Capture the cell that displays the provided text and extract its [x, y] central coordinate. 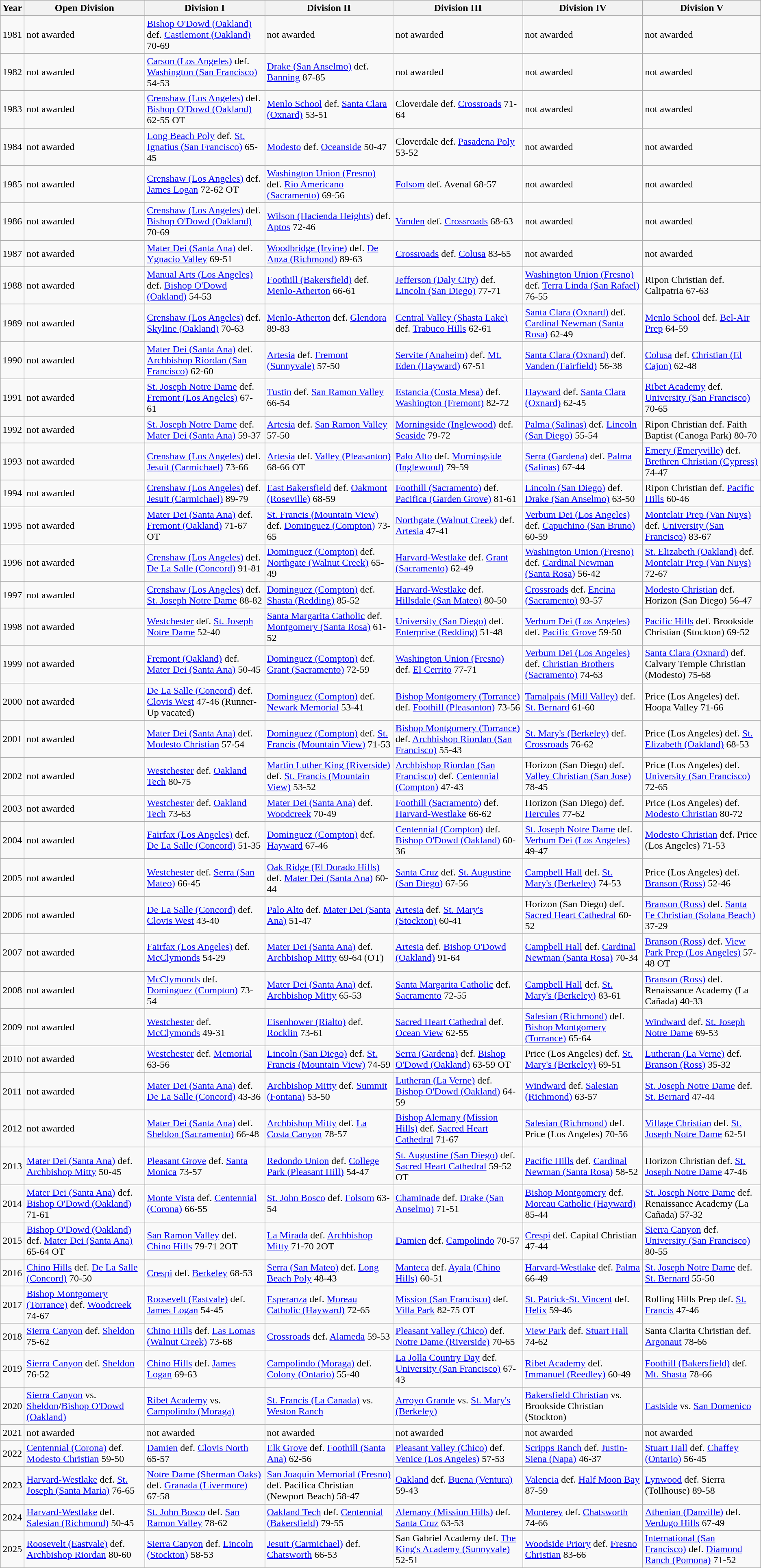
Foothill (Sacramento) def. Pacifica (Garden Grove) 81-61 [458, 493]
Crenshaw (Los Angeles) def. James Logan 72-62 OT [205, 184]
Dominguez (Compton) def. Shasta (Redding) 85-52 [329, 595]
Roosevelt (Eastvale) def. Archbishop Riordan 80-60 [85, 1549]
Tustin def. San Ramon Valley 66-54 [329, 397]
Wilson (Hacienda Heights) def. Aptos 72-46 [329, 222]
Eisenhower (Rialto) def. Rocklin 73-61 [329, 1027]
Manual Arts (Los Angeles) def. Bishop O'Dowd (Oakland) 54-53 [205, 285]
Washington Union (Fresno) def. Terra Linda (San Rafael) 76-55 [583, 285]
Horizon Christian def. St. Joseph Notre Dame 47-46 [702, 1166]
Pleasant Grove def. Santa Monica 73-57 [205, 1166]
Chino Hills def. De La Salle (Concord) 70-50 [85, 1273]
Sacred Heart Cathedral def. Ocean View 62-55 [458, 1027]
Archbishop Mitty def. Summit (Fontana) 53-50 [329, 1091]
Foothill (Bakersfield) def. Menlo-Atherton 66-61 [329, 285]
Folsom def. Avenal 68-57 [458, 184]
Division II [329, 8]
2023 [12, 1485]
2016 [12, 1273]
Division I [205, 8]
Westchester def. Oakland Tech 73-63 [205, 808]
Foothill (Bakersfield) def. Mt. Shasta 78-66 [702, 1368]
Chino Hills def. James Logan 69-63 [205, 1368]
San Ramon Valley def. Chino Hills 79-71 2OT [205, 1241]
Horizon (San Diego) def. Valley Christian (San Jose) 78-45 [583, 776]
Westchester def. St. Joseph Notre Dame 52-40 [205, 627]
Branson (Ross) def. View Park Prep (Los Angeles) 57-48 OT [702, 952]
Washington Union (Fresno) def. Cardinal Newman (Santa Rosa) 56-42 [583, 563]
1993 [12, 462]
University (San Diego) def. Enterprise (Redding) 51-48 [458, 627]
Washington Union (Fresno) def. Rio Americano (Sacramento) 69-56 [329, 184]
La Mirada def. Archbishop Mitty 71-70 2OT [329, 1241]
Ribet Academy def. University (San Francisco) 70-65 [702, 397]
Branson (Ross) def. Santa Fe Christian (Solana Beach) 37-29 [702, 915]
Woodbridge (Irvine) def. De Anza (Richmond) 89-63 [329, 254]
Serra (San Mateo) def. Long Beach Poly 48-43 [329, 1273]
Arroyo Grande vs. St. Mary's (Berkeley) [458, 1406]
View Park def. Stuart Hall 74-62 [583, 1336]
Pleasant Valley (Chico) def. Venice (Los Angeles) 57-53 [458, 1453]
Menlo-Atherton def. Glendora 89-83 [329, 323]
2007 [12, 952]
2025 [12, 1549]
Serra (Gardena) def. Palma (Salinas) 67-44 [583, 462]
Crenshaw (Los Angeles) def. St. Joseph Notre Dame 88-82 [205, 595]
Campbell Hall def. St. Mary's (Berkeley) 74-53 [583, 877]
Ribet Academy vs. Campolindo (Moraga) [205, 1406]
Horizon (San Diego) def. Hercules 77-62 [583, 808]
Sierra Canyon def. Sheldon 76-52 [85, 1368]
St. Mary's (Berkeley) def. Crossroads 76-62 [583, 739]
Morningside (Inglewood) def. Seaside 79-72 [458, 429]
Carson (Los Angeles) def. Washington (San Francisco) 54-53 [205, 72]
Bishop Montgomery (Torrance) def. Foothill (Pleasanton) 73-56 [458, 701]
Artesia def. San Ramon Valley 57-50 [329, 429]
1991 [12, 397]
Scripps Ranch def. Justin-Siena (Napa) 46-37 [583, 1453]
Sierra Canyon def. University (San Francisco) 80-55 [702, 1241]
St. Augustine (San Diego) def. Sacred Heart Cathedral 59-52 OT [458, 1166]
2021 [12, 1432]
Vanden def. Crossroads 68-63 [458, 222]
2003 [12, 808]
Verbum Dei (Los Angeles) def. Capuchino (San Bruno) 60-59 [583, 526]
Drake (San Anselmo) def. Banning 87-85 [329, 72]
Pacific Hills def. Brookside Christian (Stockton) 69-52 [702, 627]
St. John Bosco def. San Ramon Valley 78-62 [205, 1517]
Branson (Ross) def. Renaissance Academy (La Cañada) 40-33 [702, 990]
Palo Alto def. Morningside (Inglewood) 79-59 [458, 462]
Harvard-Westlake def. Salesian (Richmond) 50-45 [85, 1517]
Westchester def. Serra (San Mateo) 66-45 [205, 877]
Estancia (Costa Mesa) def. Washington (Fremont) 82-72 [458, 397]
Elk Grove def. Foothill (Santa Ana) 62-56 [329, 1453]
St. Joseph Notre Dame def. Renaissance Academy (La Cañada) 57-32 [702, 1203]
Pacific Hills def. Cardinal Newman (Santa Rosa) 58-52 [583, 1166]
Campbell Hall def. St. Mary's (Berkeley) 83-61 [583, 990]
2022 [12, 1453]
1990 [12, 360]
Price (Los Angeles) def. St. Mary's (Berkeley) 69-51 [583, 1059]
Notre Dame (Sherman Oaks) def. Granada (Livermore) 67-58 [205, 1485]
Village Christian def. St. Joseph Notre Dame 62-51 [702, 1129]
Foothill (Sacramento) def. Harvard-Westlake 66-62 [458, 808]
Archbishop Mitty def. La Costa Canyon 78-57 [329, 1129]
Tamalpais (Mill Valley) def. St. Bernard 61-60 [583, 701]
McClymonds def. Dominguez (Compton) 73-54 [205, 990]
Bishop Montgomery def. Moreau Catholic (Hayward) 85-44 [583, 1203]
2005 [12, 877]
Mater Dei (Santa Ana) def. Woodcreek 70-49 [329, 808]
Open Division [85, 8]
Price (Los Angeles) def. Hoopa Valley 71-66 [702, 701]
Damien def. Clovis North 65-57 [205, 1453]
2017 [12, 1305]
1987 [12, 254]
2024 [12, 1517]
St. Joseph Notre Dame def. Fremont (Los Angeles) 67-61 [205, 397]
Stuart Hall def. Chaffey (Ontario) 56-45 [702, 1453]
Athenian (Danville) def. Verdugo Hills 67-49 [702, 1517]
Crenshaw (Los Angeles) def. De La Salle (Concord) 91-81 [205, 563]
1999 [12, 664]
Rolling Hills Prep def. St. Francis 47-46 [702, 1305]
Lutheran (La Verne) def. Branson (Ross) 35-32 [702, 1059]
Artesia def. St. Mary's (Stockton) 60-41 [458, 915]
St. Patrick-St. Vincent def. Helix 59-46 [583, 1305]
Artesia def. Fremont (Sunnyvale) 57-50 [329, 360]
Mater Dei (Santa Ana) def. Sheldon (Sacramento) 66-48 [205, 1129]
Harvard-Westlake def. Grant (Sacramento) 62-49 [458, 563]
Santa Margarita Catholic def. Montgomery (Santa Rosa) 61-52 [329, 627]
Martin Luther King (Riverside) def. St. Francis (Mountain View) 53-52 [329, 776]
Price (Los Angeles) def. Modesto Christian 80-72 [702, 808]
Westchester def. Memorial 63-56 [205, 1059]
2008 [12, 990]
2000 [12, 701]
Sierra Canyon def. Lincoln (Stockton) 58-53 [205, 1549]
Northgate (Walnut Creek) def. Artesia 47-41 [458, 526]
2010 [12, 1059]
Harvard-Westlake def. St. Joseph (Santa Maria) 76-65 [85, 1485]
1982 [12, 72]
Mater Dei (Santa Ana) def. Archbishop Mitty 50-45 [85, 1166]
1994 [12, 493]
Sierra Canyon def. Sheldon 75-62 [85, 1336]
St. Joseph Notre Dame def. St. Bernard 47-44 [702, 1091]
Mater Dei (Santa Ana) def. Archbishop Riordan (San Francisco) 62-60 [205, 360]
1992 [12, 429]
Santa Clara (Oxnard) def. Calvary Temple Christian (Modesto) 75-68 [702, 664]
Lincoln (San Diego) def. Drake (San Anselmo) 63-50 [583, 493]
Lutheran (La Verne) def. Bishop O'Dowd (Oakland) 64-59 [458, 1091]
1985 [12, 184]
Harvard-Westlake def. Palma 66-49 [583, 1273]
Bakersfield Christian vs. Brookside Christian (Stockton) [583, 1406]
Cloverdale def. Crossroads 71-64 [458, 109]
Division IV [583, 8]
2002 [12, 776]
Cloverdale def. Pasadena Poly 53-52 [458, 147]
2014 [12, 1203]
Mater Dei (Santa Ana) def. Ygnacio Valley 69-51 [205, 254]
Fairfax (Los Angeles) def. McClymonds 54-29 [205, 952]
Crossroads def. Encina (Sacramento) 93-57 [583, 595]
Oakland Tech def. Centennial (Bakersfield) 79-55 [329, 1517]
Centennial (Corona) def. Modesto Christian 59-50 [85, 1453]
Artesia def. Valley (Pleasanton) 68-66 OT [329, 462]
Crenshaw (Los Angeles) def. Jesuit (Carmichael) 89-79 [205, 493]
1984 [12, 147]
1997 [12, 595]
Santa Clarita Christian def. Argonaut 78-66 [702, 1336]
Sierra Canyon vs. Sheldon/Bishop O'Dowd (Oakland) [85, 1406]
St. Francis (La Canada) vs. Weston Ranch [329, 1406]
De La Salle (Concord) def. Clovis West 43-40 [205, 915]
East Bakersfield def. Oakmont (Roseville) 68-59 [329, 493]
Salesian (Richmond) def. Price (Los Angeles) 70-56 [583, 1129]
Crenshaw (Los Angeles) def. Bishop O'Dowd (Oakland) 62-55 OT [205, 109]
San Joaquin Memorial (Fresno) def. Pacifica Christian (Newport Beach) 58-47 [329, 1485]
Woodside Priory def. Fresno Christian 83-66 [583, 1549]
2006 [12, 915]
Menlo School def. Santa Clara (Oxnard) 53-51 [329, 109]
Chino Hills def. Las Lomas (Walnut Creek) 73-68 [205, 1336]
1995 [12, 526]
Ripon Christian def. Pacific Hills 60-46 [702, 493]
2013 [12, 1166]
Long Beach Poly def. St. Ignatius (San Francisco) 65-45 [205, 147]
1996 [12, 563]
Central Valley (Shasta Lake) def. Trabuco Hills 62-61 [458, 323]
Jesuit (Carmichael) def. Chatsworth 66-53 [329, 1549]
Verbum Dei (Los Angeles) def. Christian Brothers (Sacramento) 74-63 [583, 664]
Esperanza def. Moreau Catholic (Hayward) 72-65 [329, 1305]
Price (Los Angeles) def. St. Elizabeth (Oakland) 68-53 [702, 739]
Chaminade def. Drake (San Anselmo) 71-51 [458, 1203]
Mater Dei (Santa Ana) def. Bishop O'Dowd (Oakland) 71-61 [85, 1203]
2020 [12, 1406]
Dominguez (Compton) def. Grant (Sacramento) 72-59 [329, 664]
Dominguez (Compton) def. Newark Memorial 53-41 [329, 701]
Crenshaw (Los Angeles) def. Skyline (Oakland) 70-63 [205, 323]
Fremont (Oakland) def. Mater Dei (Santa Ana) 50-45 [205, 664]
Bishop Montgomery (Torrance) def. Woodcreek 74-67 [85, 1305]
San Gabriel Academy def. The King's Academy (Sunnyvale) 52-51 [458, 1549]
Santa Cruz def. St. Augustine (San Diego) 67-56 [458, 877]
2011 [12, 1091]
Crespi def. Capital Christian 47-44 [583, 1241]
Redondo Union def. College Park (Pleasant Hill) 54-47 [329, 1166]
Modesto Christian def. Horizon (San Diego) 56-47 [702, 595]
Dominguez (Compton) def. Northgate (Walnut Creek) 65-49 [329, 563]
Crespi def. Berkeley 68-53 [205, 1273]
Lynwood def. Sierra (Tollhouse) 89-58 [702, 1485]
1986 [12, 222]
Salesian (Richmond) def. Bishop Montgomery (Torrance) 65-64 [583, 1027]
Centennial (Compton) def. Bishop O'Dowd (Oakland) 60-36 [458, 840]
Alemany (Mission Hills) def. Santa Cruz 63-53 [458, 1517]
2015 [12, 1241]
Harvard-Westlake def. Hillsdale (San Mateo) 80-50 [458, 595]
1989 [12, 323]
Dominguez (Compton) def. St. Francis (Mountain View) 71-53 [329, 739]
St. Elizabeth (Oakland) def. Montclair Prep (Van Nuys) 72-67 [702, 563]
Campbell Hall def. Cardinal Newman (Santa Rosa) 70-34 [583, 952]
Santa Margarita Catholic def. Sacramento 72-55 [458, 990]
Dominguez (Compton) def. Hayward 67-46 [329, 840]
Mater Dei (Santa Ana) def. Archbishop Mitty 65-53 [329, 990]
2018 [12, 1336]
St. Francis (Mountain View) def. Dominguez (Compton) 73-65 [329, 526]
Year [12, 8]
Artesia def. Bishop O'Dowd (Oakland) 91-64 [458, 952]
Servite (Anaheim) def. Mt. Eden (Hayward) 67-51 [458, 360]
Hayward def. Santa Clara (Oxnard) 62-45 [583, 397]
Eastside vs. San Domenico [702, 1406]
St. John Bosco def. Folsom 63-54 [329, 1203]
Washington Union (Fresno) def. El Cerrito 77-71 [458, 664]
Ripon Christian def. Faith Baptist (Canoga Park) 80-70 [702, 429]
Division III [458, 8]
Ribet Academy def. Immanuel (Reedley) 60-49 [583, 1368]
Price (Los Angeles) def. University (San Francisco) 72-65 [702, 776]
Menlo School def. Bel-Air Prep 64-59 [702, 323]
Crenshaw (Los Angeles) def. Bishop O'Dowd (Oakland) 70-69 [205, 222]
Bishop Montgomery (Torrance) def. Archbishop Riordan (San Francisco) 55-43 [458, 739]
St. Joseph Notre Dame def. Mater Dei (Santa Ana) 59-37 [205, 429]
Santa Clara (Oxnard) def. Cardinal Newman (Santa Rosa) 62-49 [583, 323]
Mater Dei (Santa Ana) def. Modesto Christian 57-54 [205, 739]
1983 [12, 109]
Ripon Christian def. Calipatria 67-63 [702, 285]
Mater Dei (Santa Ana) def. De La Salle (Concord) 43-36 [205, 1091]
Emery (Emeryville) def. Brethren Christian (Cypress) 74-47 [702, 462]
Monterey def. Chatsworth 74-66 [583, 1517]
Westchester def. McClymonds 49-31 [205, 1027]
Serra (Gardena) def. Bishop O'Dowd (Oakland) 63-59 OT [458, 1059]
St. Joseph Notre Dame def. Verbum Dei (Los Angeles) 49-47 [583, 840]
Lincoln (San Diego) def. St. Francis (Mountain View) 74-59 [329, 1059]
Modesto Christian def. Price (Los Angeles) 71-53 [702, 840]
Montclair Prep (Van Nuys) def. University (San Francisco) 83-67 [702, 526]
Verbum Dei (Los Angeles) def. Pacific Grove 59-50 [583, 627]
Palma (Salinas) def. Lincoln (San Diego) 55-54 [583, 429]
2004 [12, 840]
Crossroads def. Colusa 83-65 [458, 254]
Manteca def. Ayala (Chino Hills) 60-51 [458, 1273]
Palo Alto def. Mater Dei (Santa Ana) 51-47 [329, 915]
2001 [12, 739]
2019 [12, 1368]
Division V [702, 8]
Mater Dei (Santa Ana) def. Archbishop Mitty 69-64 (OT) [329, 952]
La Jolla Country Day def. University (San Francisco) 67-43 [458, 1368]
Crenshaw (Los Angeles) def. Jesuit (Carmichael) 73-66 [205, 462]
Damien def. Campolindo 70-57 [458, 1241]
Mission (San Francisco) def. Villa Park 82-75 OT [458, 1305]
Bishop O'Dowd (Oakland) def. Mater Dei (Santa Ana) 65-64 OT [85, 1241]
St. Joseph Notre Dame def. St. Bernard 55-50 [702, 1273]
Oakland def. Buena (Ventura) 59-43 [458, 1485]
Santa Clara (Oxnard) def. Vanden (Fairfield) 56-38 [583, 360]
Colusa def. Christian (El Cajon) 62-48 [702, 360]
Price (Los Angeles) def. Branson (Ross) 52-46 [702, 877]
Valencia def. Half Moon Bay 87-59 [583, 1485]
Windward def. Salesian (Richmond) 63-57 [583, 1091]
Fairfax (Los Angeles) def. De La Salle (Concord) 51-35 [205, 840]
Oak Ridge (El Dorado Hills) def. Mater Dei (Santa Ana) 60-44 [329, 877]
Horizon (San Diego) def. Sacred Heart Cathedral 60-52 [583, 915]
2009 [12, 1027]
Modesto def. Oceanside 50-47 [329, 147]
Archbishop Riordan (San Francisco) def. Centennial (Compton) 47-43 [458, 776]
Roosevelt (Eastvale) def. James Logan 54-45 [205, 1305]
Bishop O'Dowd (Oakland) def. Castlemont (Oakland) 70-69 [205, 35]
1981 [12, 35]
2012 [12, 1129]
Westchester def. Oakland Tech 80-75 [205, 776]
Mater Dei (Santa Ana) def. Fremont (Oakland) 71-67 OT [205, 526]
1998 [12, 627]
Pleasant Valley (Chico) def. Notre Dame (Riverside) 70-65 [458, 1336]
Monte Vista def. Centennial (Corona) 66-55 [205, 1203]
Bishop Alemany (Mission Hills) def. Sacred Heart Cathedral 71-67 [458, 1129]
1988 [12, 285]
Jefferson (Daly City) def. Lincoln (San Diego) 77-71 [458, 285]
Campolindo (Moraga) def. Colony (Ontario) 55-40 [329, 1368]
International (San Francisco) def. Diamond Ranch (Pomona) 71-52 [702, 1549]
Windward def. St. Joseph Notre Dame 69-53 [702, 1027]
Crossroads def. Alameda 59-53 [329, 1336]
De La Salle (Concord) def. Clovis West 47-46 (Runner-Up vacated) [205, 701]
